Determine the [X, Y] coordinate at the center of the cell enclosing the given text.  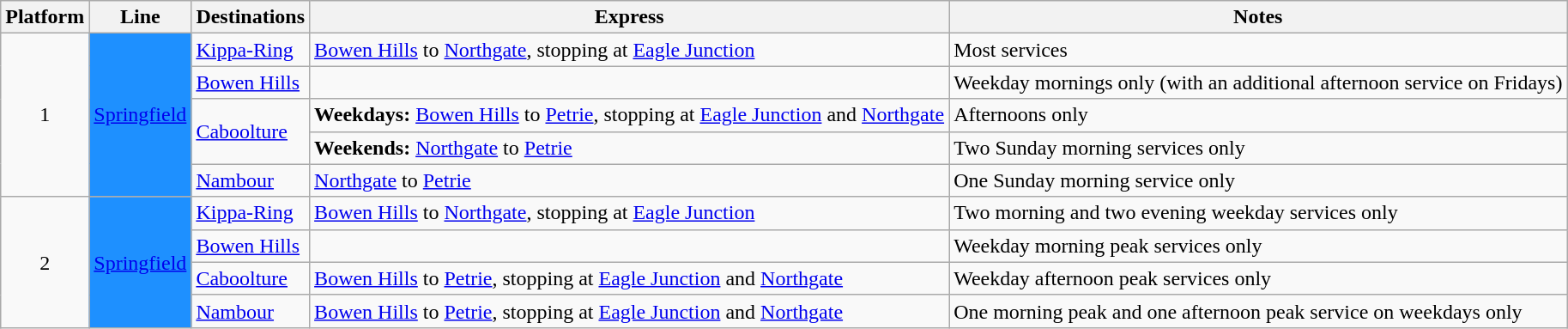
Notes [1258, 17]
Line [141, 17]
Weekdays: Bowen Hills to Petrie, stopping at Eagle Junction and Northgate [630, 115]
Destinations [251, 17]
Weekends: Northgate to Petrie [630, 148]
Weekday afternoon peak services only [1258, 278]
Express [630, 17]
Northgate to Petrie [630, 180]
One morning peak and one afternoon peak service on weekdays only [1258, 311]
Weekday morning peak services only [1258, 246]
Platform [45, 17]
Two morning and two evening weekday services only [1258, 213]
One Sunday morning service only [1258, 180]
Most services [1258, 50]
2 [45, 262]
Weekday mornings only (with an additional afternoon service on Fridays) [1258, 82]
1 [45, 115]
Two Sunday morning services only [1258, 148]
Afternoons only [1258, 115]
